Locate the cell with the specified text and output its (X, Y) center coordinate. 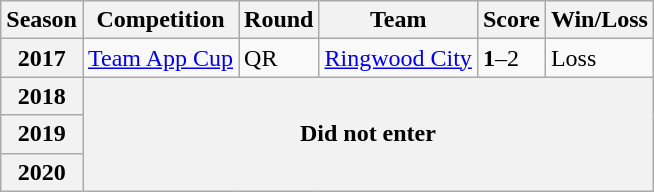
1–2 (511, 58)
2020 (42, 172)
Did not enter (368, 134)
Score (511, 20)
2018 (42, 96)
2019 (42, 134)
Ringwood City (398, 58)
Loss (599, 58)
Team (398, 20)
Season (42, 20)
Round (279, 20)
Competition (160, 20)
2017 (42, 58)
Win/Loss (599, 20)
Team App Cup (160, 58)
QR (279, 58)
